Return the [x, y] coordinate for the center point of the cell that contains the specified text.  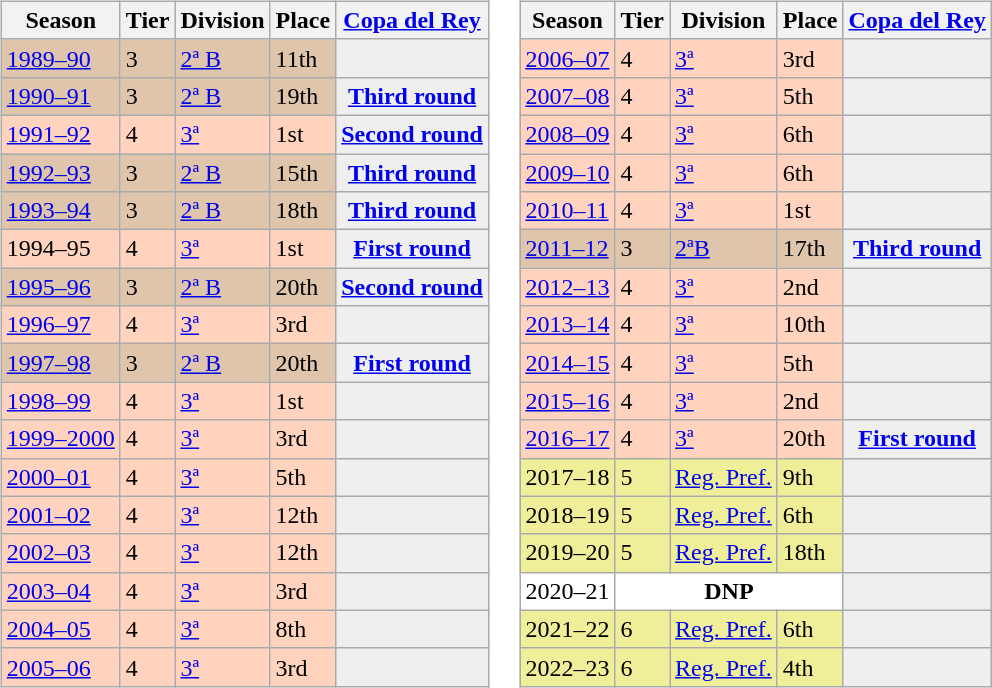
2008–09 [568, 134]
1989–90 [60, 58]
2013–14 [568, 325]
1994–95 [60, 249]
2009–10 [568, 173]
2015–16 [568, 401]
1993–94 [60, 211]
2019–20 [568, 553]
8th [303, 629]
2017–18 [568, 477]
2021–22 [568, 629]
2018–19 [568, 515]
4th [810, 667]
2002–03 [60, 553]
1995–96 [60, 287]
2004–05 [60, 629]
1999–2000 [60, 439]
1992–93 [60, 173]
2020–21 [568, 591]
11th [303, 58]
2016–17 [568, 439]
2007–08 [568, 96]
1996–97 [60, 325]
9th [810, 477]
17th [810, 249]
15th [303, 173]
2012–13 [568, 287]
2011–12 [568, 249]
2003–04 [60, 591]
2022–23 [568, 667]
1991–92 [60, 134]
2000–01 [60, 477]
1990–91 [60, 96]
2ªB [724, 249]
2001–02 [60, 515]
2014–15 [568, 363]
1997–98 [60, 363]
2010–11 [568, 211]
2005–06 [60, 667]
DNP [729, 591]
19th [303, 96]
2006–07 [568, 58]
1998–99 [60, 401]
10th [810, 325]
